Locate the cell with the specified text and output its (X, Y) center coordinate. 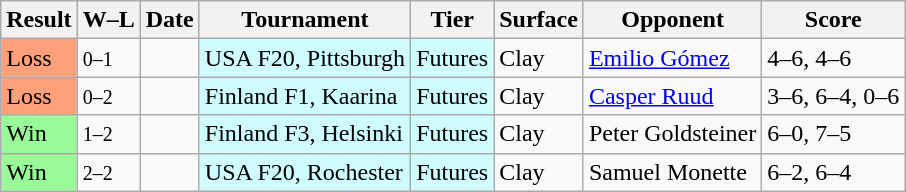
Score (834, 20)
Tier (452, 20)
Finland F3, Helsinki (304, 134)
6–0, 7–5 (834, 134)
Surface (539, 20)
USA F20, Pittsburgh (304, 58)
Date (170, 20)
Opponent (672, 20)
Finland F1, Kaarina (304, 96)
0–2 (108, 96)
0–1 (108, 58)
2–2 (108, 172)
4–6, 4–6 (834, 58)
USA F20, Rochester (304, 172)
Tournament (304, 20)
1–2 (108, 134)
Samuel Monette (672, 172)
W–L (108, 20)
Casper Ruud (672, 96)
Emilio Gómez (672, 58)
3–6, 6–4, 0–6 (834, 96)
Peter Goldsteiner (672, 134)
6–2, 6–4 (834, 172)
Result (39, 20)
